Return (X, Y) of the center of cell containing provided text 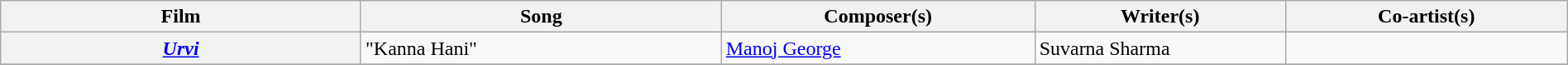
Writer(s) (1159, 17)
Film (181, 17)
Urvi (181, 48)
Manoj George (878, 48)
Co-artist(s) (1426, 17)
Suvarna Sharma (1159, 48)
Song (541, 17)
Composer(s) (878, 17)
"Kanna Hani" (541, 48)
